Detect which cell encompasses the target text, then output its [X, Y] center coordinate. 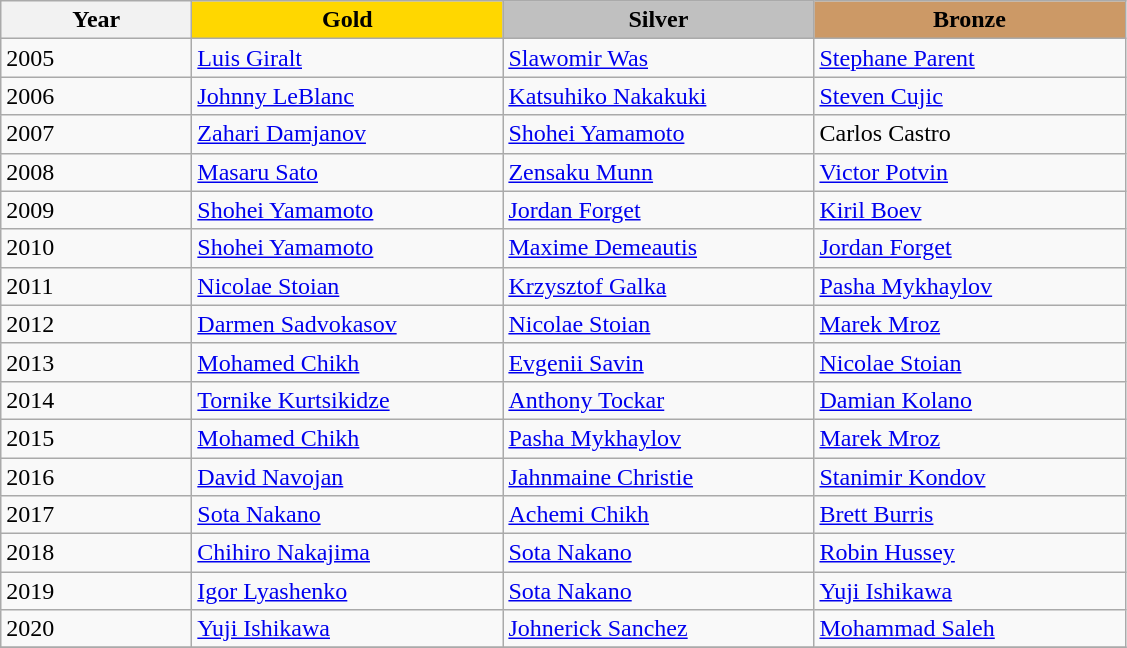
Achemi Chikh [658, 515]
Zensaku Munn [658, 172]
2014 [96, 400]
Stephane Parent [970, 58]
Luis Giralt [348, 58]
2007 [96, 134]
2013 [96, 362]
Slawomir Was [658, 58]
2011 [96, 286]
2018 [96, 553]
Silver [658, 20]
2017 [96, 515]
Evgenii Savin [658, 362]
Robin Hussey [970, 553]
David Navojan [348, 477]
Mohammad Saleh [970, 629]
Brett Burris [970, 515]
Jahnmaine Christie [658, 477]
2008 [96, 172]
Kiril Boev [970, 210]
Year [96, 20]
Anthony Tockar [658, 400]
Maxime Demeautis [658, 248]
2020 [96, 629]
Bronze [970, 20]
2012 [96, 324]
Igor Lyashenko [348, 591]
Victor Potvin [970, 172]
2015 [96, 438]
Stanimir Kondov [970, 477]
Masaru Sato [348, 172]
2005 [96, 58]
Steven Cujic [970, 96]
Krzysztof Galka [658, 286]
Chihiro Nakajima [348, 553]
Darmen Sadvokasov [348, 324]
Gold [348, 20]
Carlos Castro [970, 134]
2016 [96, 477]
Katsuhiko Nakakuki [658, 96]
2006 [96, 96]
Johnny LeBlanc [348, 96]
Zahari Damjanov [348, 134]
2019 [96, 591]
Damian Kolano [970, 400]
2010 [96, 248]
Tornike Kurtsikidze [348, 400]
Johnerick Sanchez [658, 629]
2009 [96, 210]
